Pinpoint the cell where the given text exists, returning its [X, Y] midpoint coordinate. 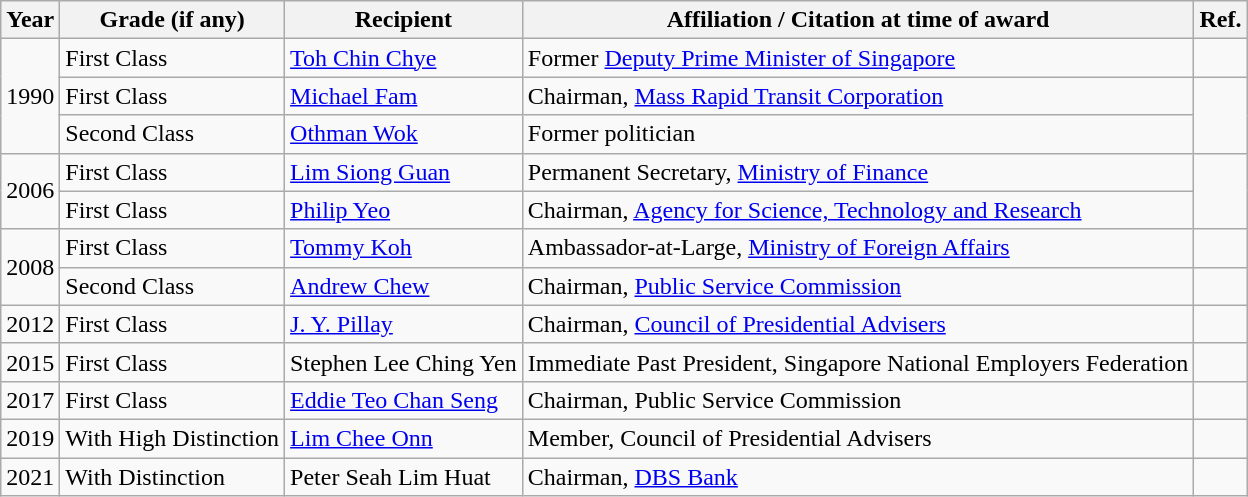
Stephen Lee Ching Yen [404, 362]
2015 [30, 362]
Former politician [858, 134]
Year [30, 20]
With High Distinction [172, 438]
Chairman, Agency for Science, Technology and Research [858, 210]
Ref. [1220, 20]
Eddie Teo Chan Seng [404, 400]
Permanent Secretary, Ministry of Finance [858, 172]
Andrew Chew [404, 286]
Chairman, Council of Presidential Advisers [858, 324]
2008 [30, 267]
2012 [30, 324]
Othman Wok [404, 134]
Ambassador-at-Large, Ministry of Foreign Affairs [858, 248]
Former Deputy Prime Minister of Singapore [858, 58]
With Distinction [172, 477]
2006 [30, 191]
Peter Seah Lim Huat [404, 477]
1990 [30, 96]
Toh Chin Chye [404, 58]
Chairman, Mass Rapid Transit Corporation [858, 96]
Chairman, DBS Bank [858, 477]
2021 [30, 477]
Member, Council of Presidential Advisers [858, 438]
Philip Yeo [404, 210]
2019 [30, 438]
Immediate Past President, Singapore National Employers Federation [858, 362]
Michael Fam [404, 96]
Lim Chee Onn [404, 438]
J. Y. Pillay [404, 324]
Affiliation / Citation at time of award [858, 20]
Lim Siong Guan [404, 172]
Grade (if any) [172, 20]
Tommy Koh [404, 248]
2017 [30, 400]
Recipient [404, 20]
